Pinpoint the cell where the given text exists, returning its [x, y] midpoint coordinate. 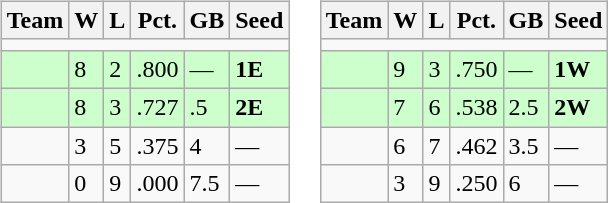
.462 [476, 145]
.727 [158, 107]
2 [118, 69]
1E [260, 69]
2E [260, 107]
.5 [207, 107]
.375 [158, 145]
.800 [158, 69]
1W [578, 69]
.538 [476, 107]
4 [207, 145]
.250 [476, 184]
2W [578, 107]
2.5 [526, 107]
7.5 [207, 184]
.000 [158, 184]
0 [86, 184]
5 [118, 145]
3.5 [526, 145]
.750 [476, 69]
